Identify which cell holds the provided text, then report its [X, Y] central coordinate. 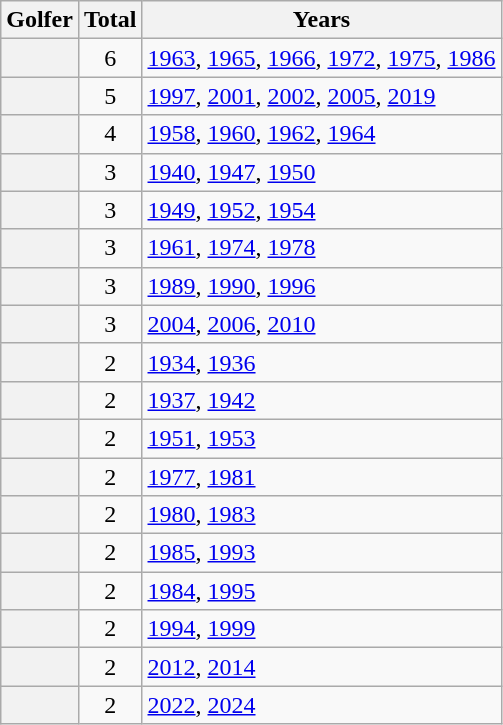
1980, 1983 [322, 515]
Years [322, 20]
1949, 1952, 1954 [322, 210]
1961, 1974, 1978 [322, 248]
5 [110, 96]
1934, 1936 [322, 362]
1963, 1965, 1966, 1972, 1975, 1986 [322, 58]
1937, 1942 [322, 400]
4 [110, 134]
6 [110, 58]
1989, 1990, 1996 [322, 286]
1985, 1993 [322, 553]
2012, 2014 [322, 667]
1940, 1947, 1950 [322, 172]
2022, 2024 [322, 705]
1984, 1995 [322, 591]
1994, 1999 [322, 629]
1997, 2001, 2002, 2005, 2019 [322, 96]
Total [110, 20]
1977, 1981 [322, 477]
1951, 1953 [322, 438]
2004, 2006, 2010 [322, 324]
1958, 1960, 1962, 1964 [322, 134]
Golfer [40, 20]
